From the cell containing the given text, extract its center point as (x, y) coordinate. 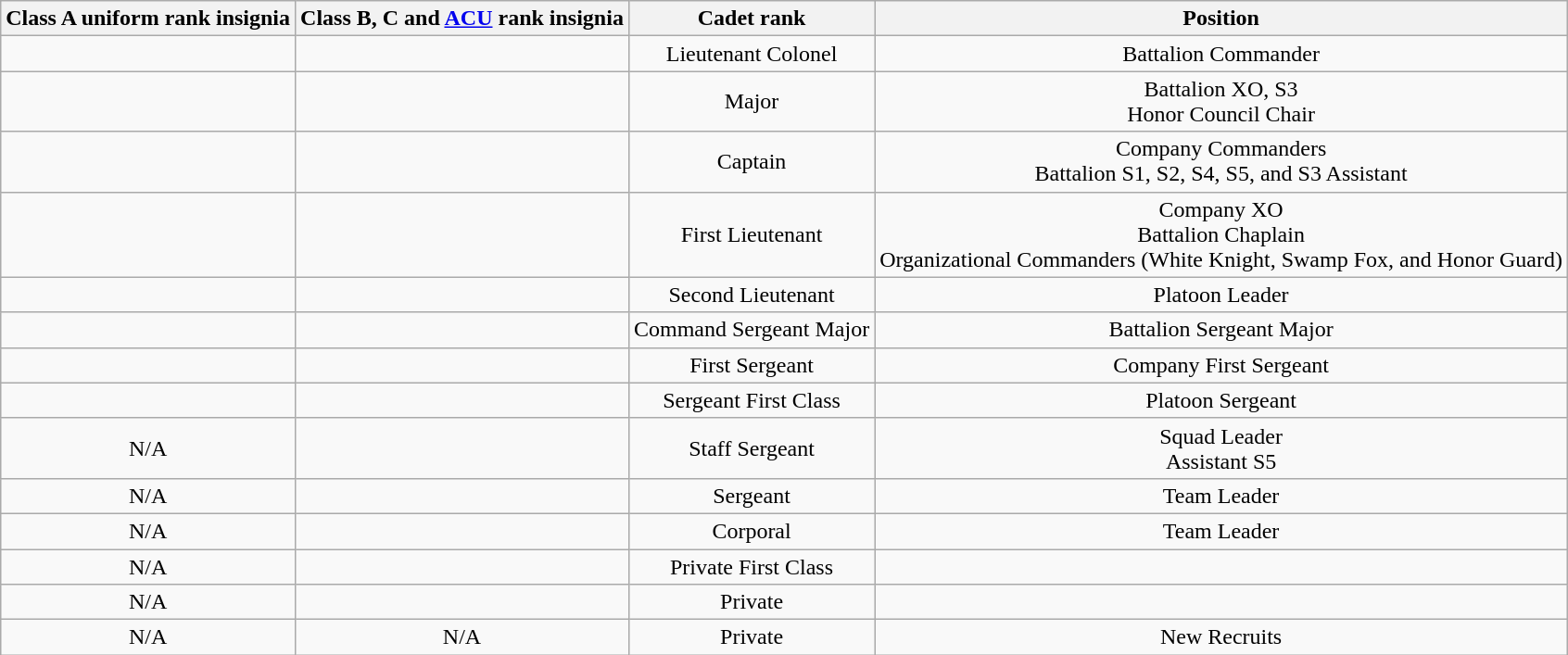
Platoon Sergeant (1221, 400)
Position (1221, 19)
Staff Sergeant (751, 448)
Lieutenant Colonel (751, 54)
Company First Sergeant (1221, 365)
New Recruits (1221, 637)
Battalion Commander (1221, 54)
Squad LeaderAssistant S5 (1221, 448)
Command Sergeant Major (751, 330)
Sergeant (751, 496)
First Sergeant (751, 365)
Private First Class (751, 566)
Platoon Leader (1221, 295)
Sergeant First Class (751, 400)
Battalion Sergeant Major (1221, 330)
Captain (751, 161)
Cadet rank (751, 19)
First Lieutenant (751, 234)
Company CommandersBattalion S1, S2, S4, S5, and S3 Assistant (1221, 161)
Second Lieutenant (751, 295)
Corporal (751, 531)
Major (751, 102)
Class A uniform rank insignia (148, 19)
Class B, C and ACU rank insignia (462, 19)
Battalion XO, S3Honor Council Chair (1221, 102)
Company XOBattalion ChaplainOrganizational Commanders (White Knight, Swamp Fox, and Honor Guard) (1221, 234)
